Return [X, Y] of the center of cell containing provided text 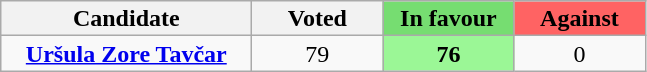
In favour [448, 18]
79 [318, 54]
Uršula Zore Tavčar [126, 54]
0 [580, 54]
Against [580, 18]
76 [448, 54]
Voted [318, 18]
Candidate [126, 18]
